Detect which cell encompasses the target text, then output its (X, Y) center coordinate. 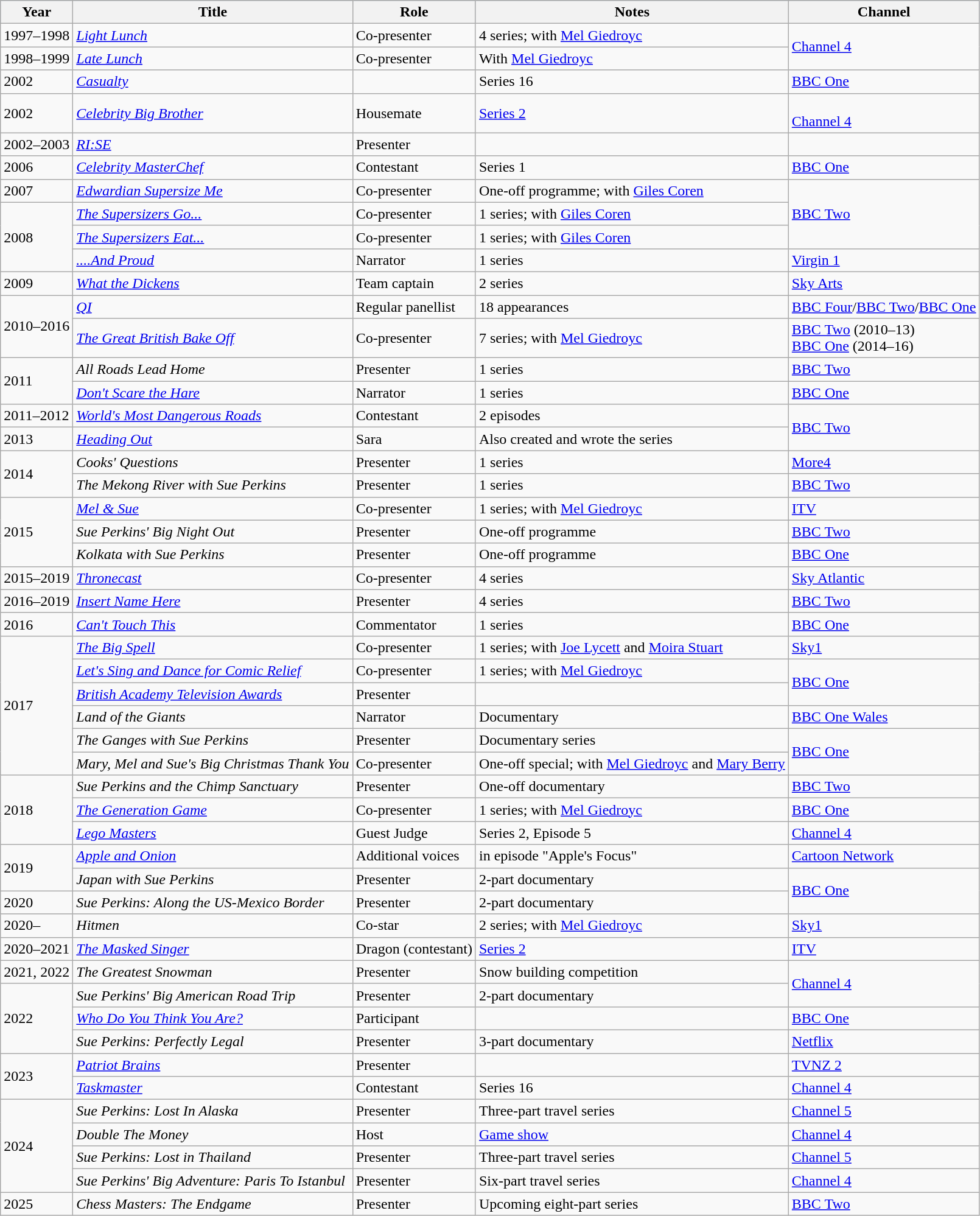
Sky Arts (884, 283)
Heading Out (213, 439)
Sue Perkins and the Chimp Sanctuary (213, 787)
Mel & Sue (213, 508)
Regular panellist (414, 306)
2019 (37, 868)
Co-star (414, 926)
Host (414, 1134)
2009 (37, 283)
2 series (632, 283)
Team captain (414, 283)
....And Proud (213, 260)
Light Lunch (213, 35)
Series 2, Episode 5 (632, 833)
2020– (37, 926)
2021, 2022 (37, 972)
What the Dickens (213, 283)
2013 (37, 439)
1998–1999 (37, 58)
Edwardian Supersize Me (213, 191)
Netflix (884, 1041)
Notes (632, 12)
Kolkata with Sue Perkins (213, 555)
Let's Sing and Dance for Comic Relief (213, 670)
2 episodes (632, 416)
2007 (37, 191)
Casualty (213, 82)
3-part documentary (632, 1041)
Can't Touch This (213, 624)
Don't Scare the Hare (213, 393)
The Ganges with Sue Perkins (213, 740)
Taskmaster (213, 1088)
Title (213, 12)
With Mel Giedroyc (632, 58)
The Supersizers Go... (213, 214)
The Great British Bake Off (213, 339)
Who Do You Think You Are? (213, 1018)
2020–2021 (37, 949)
Documentary series (632, 740)
Apple and Onion (213, 856)
Mary, Mel and Sue's Big Christmas Thank You (213, 764)
1997–1998 (37, 35)
2023 (37, 1077)
Japan with Sue Perkins (213, 879)
One-off special; with Mel Giedroyc and Mary Berry (632, 764)
Commentator (414, 624)
2016–2019 (37, 601)
Sue Perkins: Lost in Thailand (213, 1158)
Series 1 (632, 167)
Sara (414, 439)
2018 (37, 810)
Celebrity Big Brother (213, 113)
World's Most Dangerous Roads (213, 416)
7 series; with Mel Giedroyc (632, 339)
The Mekong River with Sue Perkins (213, 485)
1 series; with Joe Lycett and Moira Stuart (632, 647)
Sue Perkins: Lost In Alaska (213, 1111)
Also created and wrote the series (632, 439)
2015–2019 (37, 578)
2011 (37, 381)
2008 (37, 237)
QI (213, 306)
2010–2016 (37, 326)
Role (414, 12)
Cooks' Questions (213, 462)
Sue Perkins' Big Adventure: Paris To Istanbul (213, 1181)
More4 (884, 462)
18 appearances (632, 306)
Celebrity MasterChef (213, 167)
Sue Perkins' Big American Road Trip (213, 995)
2017 (37, 705)
Year (37, 12)
BBC Four/BBC Two/BBC One (884, 306)
Insert Name Here (213, 601)
Channel (884, 12)
Snow building competition (632, 972)
All Roads Lead Home (213, 370)
Virgin 1 (884, 260)
BBC One Wales (884, 717)
Upcoming eight-part series (632, 1204)
Six-part travel series (632, 1181)
Hitmen (213, 926)
Participant (414, 1018)
The Supersizers Eat... (213, 237)
Additional voices (414, 856)
2025 (37, 1204)
One-off programme; with Giles Coren (632, 191)
4 series; with Mel Giedroyc (632, 35)
Sue Perkins' Big Night Out (213, 532)
The Big Spell (213, 647)
TVNZ 2 (884, 1065)
Patriot Brains (213, 1065)
Lego Masters (213, 833)
2024 (37, 1146)
2006 (37, 167)
2016 (37, 624)
Late Lunch (213, 58)
One-off documentary (632, 787)
Documentary (632, 717)
Chess Masters: The Endgame (213, 1204)
Double The Money (213, 1134)
2020 (37, 902)
Guest Judge (414, 833)
RI:SE (213, 144)
2022 (37, 1018)
The Masked Singer (213, 949)
2015 (37, 532)
2002–2003 (37, 144)
Game show (632, 1134)
2011–2012 (37, 416)
British Academy Television Awards (213, 694)
in episode "Apple's Focus" (632, 856)
Housemate (414, 113)
BBC Two (2010–13)BBC One (2014–16) (884, 339)
2 series; with Mel Giedroyc (632, 926)
Sky Atlantic (884, 578)
Thronecast (213, 578)
The Greatest Snowman (213, 972)
2014 (37, 474)
Sue Perkins: Perfectly Legal (213, 1041)
The Generation Game (213, 810)
Dragon (contestant) (414, 949)
Land of the Giants (213, 717)
Sue Perkins: Along the US-Mexico Border (213, 902)
Cartoon Network (884, 856)
